Provide the (X, Y) coordinate of the cell's center where the given text is located.  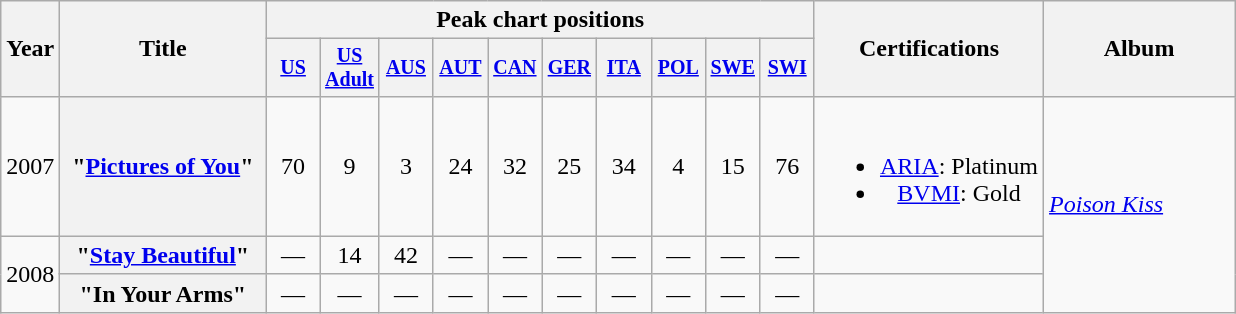
2008 (30, 274)
3 (406, 166)
Title (163, 49)
Year (30, 49)
24 (460, 166)
ITA (624, 68)
32 (515, 166)
US (293, 68)
GER (569, 68)
2007 (30, 166)
25 (569, 166)
CAN (515, 68)
USAdult (349, 68)
POL (678, 68)
4 (678, 166)
ARIA: PlatinumBVMI: Gold (928, 166)
AUT (460, 68)
15 (733, 166)
SWI (787, 68)
76 (787, 166)
"Stay Beautiful" (163, 255)
AUS (406, 68)
34 (624, 166)
SWE (733, 68)
42 (406, 255)
9 (349, 166)
Certifications (928, 49)
70 (293, 166)
Album (1140, 49)
"In Your Arms" (163, 293)
Poison Kiss (1140, 204)
"Pictures of You" (163, 166)
Peak chart positions (540, 20)
14 (349, 255)
